For the text-containing cell, return its midpoint in [X, Y] coordinate format. 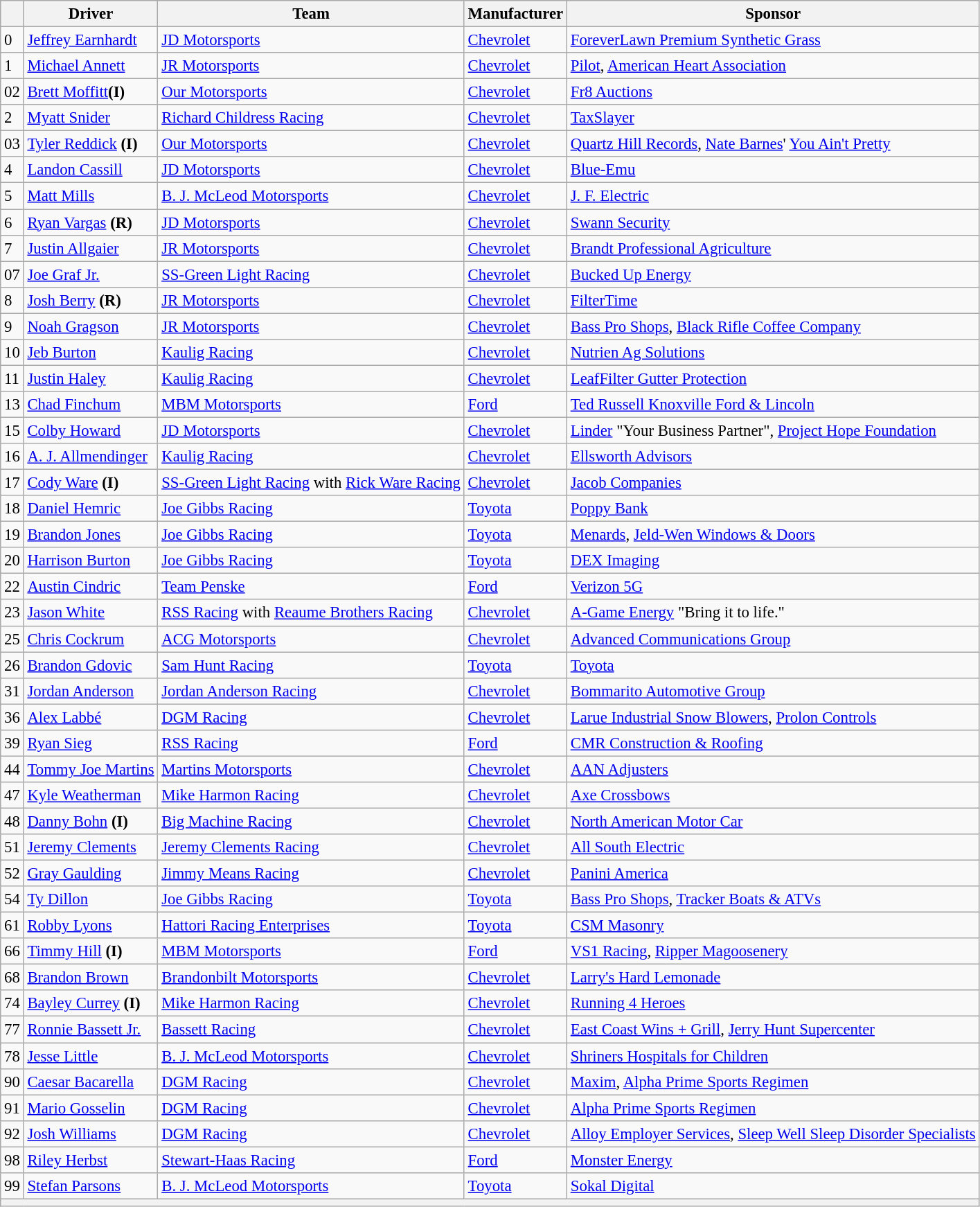
Larue Industrial Snow Blowers, Prolon Controls [773, 717]
Monster Energy [773, 1160]
Kyle Weatherman [91, 795]
Bass Pro Shops, Black Rifle Coffee Company [773, 326]
Pilot, American Heart Association [773, 66]
All South Electric [773, 847]
8 [12, 300]
Sponsor [773, 14]
68 [12, 978]
26 [12, 665]
Ronnie Bassett Jr. [91, 1030]
Cody Ware (I) [91, 483]
78 [12, 1056]
Gray Gaulding [91, 874]
03 [12, 144]
Josh Berry (R) [91, 300]
90 [12, 1082]
North American Motor Car [773, 821]
Ellsworth Advisors [773, 457]
Brett Moffitt(I) [91, 92]
Jimmy Means Racing [311, 874]
17 [12, 483]
Verizon 5G [773, 587]
Timmy Hill (I) [91, 951]
Chad Finchum [91, 405]
CSM Masonry [773, 926]
Larry's Hard Lemonade [773, 978]
Josh Williams [91, 1134]
Big Machine Racing [311, 821]
Linder "Your Business Partner", Project Hope Foundation [773, 430]
Sam Hunt Racing [311, 665]
92 [12, 1134]
99 [12, 1186]
FilterTime [773, 300]
Myatt Snider [91, 118]
22 [12, 587]
Justin Haley [91, 378]
TaxSlayer [773, 118]
7 [12, 248]
Stewart-Haas Racing [311, 1160]
15 [12, 430]
Jeb Burton [91, 353]
74 [12, 1004]
98 [12, 1160]
2 [12, 118]
48 [12, 821]
A. J. Allmendinger [91, 457]
Fr8 Auctions [773, 92]
Jeffrey Earnhardt [91, 40]
25 [12, 639]
91 [12, 1108]
Advanced Communications Group [773, 639]
J. F. Electric [773, 196]
Robby Lyons [91, 926]
Driver [91, 14]
Colby Howard [91, 430]
47 [12, 795]
Bassett Racing [311, 1030]
Alloy Employer Services, Sleep Well Sleep Disorder Specialists [773, 1134]
6 [12, 222]
Tommy Joe Martins [91, 769]
Matt Mills [91, 196]
18 [12, 509]
Blue-Emu [773, 170]
Riley Herbst [91, 1160]
36 [12, 717]
A-Game Energy "Bring it to life." [773, 613]
Justin Allgaier [91, 248]
LeafFilter Gutter Protection [773, 378]
1 [12, 66]
61 [12, 926]
Alpha Prime Sports Regimen [773, 1108]
44 [12, 769]
Jesse Little [91, 1056]
Bayley Currey (I) [91, 1004]
39 [12, 743]
Bommarito Automotive Group [773, 691]
Brandt Professional Agriculture [773, 248]
Brandon Jones [91, 535]
Chris Cockrum [91, 639]
07 [12, 274]
Menards, Jeld-Wen Windows & Doors [773, 535]
RSS Racing [311, 743]
Jordan Anderson Racing [311, 691]
Jason White [91, 613]
Bucked Up Energy [773, 274]
East Coast Wins + Grill, Jerry Hunt Supercenter [773, 1030]
Stefan Parsons [91, 1186]
Poppy Bank [773, 509]
ForeverLawn Premium Synthetic Grass [773, 40]
20 [12, 561]
Team [311, 14]
Jeremy Clements [91, 847]
Maxim, Alpha Prime Sports Regimen [773, 1082]
16 [12, 457]
10 [12, 353]
Brandon Gdovic [91, 665]
Panini America [773, 874]
51 [12, 847]
9 [12, 326]
Shriners Hospitals for Children [773, 1056]
Ty Dillon [91, 899]
Austin Cindric [91, 587]
0 [12, 40]
Manufacturer [515, 14]
VS1 Racing, Ripper Magoosenery [773, 951]
Ted Russell Knoxville Ford & Lincoln [773, 405]
Caesar Bacarella [91, 1082]
31 [12, 691]
Danny Bohn (I) [91, 821]
Brandon Brown [91, 978]
Ryan Vargas (R) [91, 222]
Daniel Hemric [91, 509]
AAN Adjusters [773, 769]
CMR Construction & Roofing [773, 743]
Bass Pro Shops, Tracker Boats & ATVs [773, 899]
Alex Labbé [91, 717]
DEX Imaging [773, 561]
Jeremy Clements Racing [311, 847]
Ryan Sieg [91, 743]
13 [12, 405]
Joe Graf Jr. [91, 274]
19 [12, 535]
5 [12, 196]
23 [12, 613]
Team Penske [311, 587]
11 [12, 378]
Running 4 Heroes [773, 1004]
Brandonbilt Motorsports [311, 978]
Harrison Burton [91, 561]
54 [12, 899]
Landon Cassill [91, 170]
Quartz Hill Records, Nate Barnes' You Ain't Pretty [773, 144]
Martins Motorsports [311, 769]
Richard Childress Racing [311, 118]
52 [12, 874]
RSS Racing with Reaume Brothers Racing [311, 613]
02 [12, 92]
ACG Motorsports [311, 639]
Jacob Companies [773, 483]
66 [12, 951]
4 [12, 170]
Nutrien Ag Solutions [773, 353]
Hattori Racing Enterprises [311, 926]
SS-Green Light Racing [311, 274]
77 [12, 1030]
Tyler Reddick (I) [91, 144]
Jordan Anderson [91, 691]
Axe Crossbows [773, 795]
Sokal Digital [773, 1186]
SS-Green Light Racing with Rick Ware Racing [311, 483]
Mario Gosselin [91, 1108]
Michael Annett [91, 66]
Noah Gragson [91, 326]
Swann Security [773, 222]
